From the cell containing the given text, extract its center point as [X, Y] coordinate. 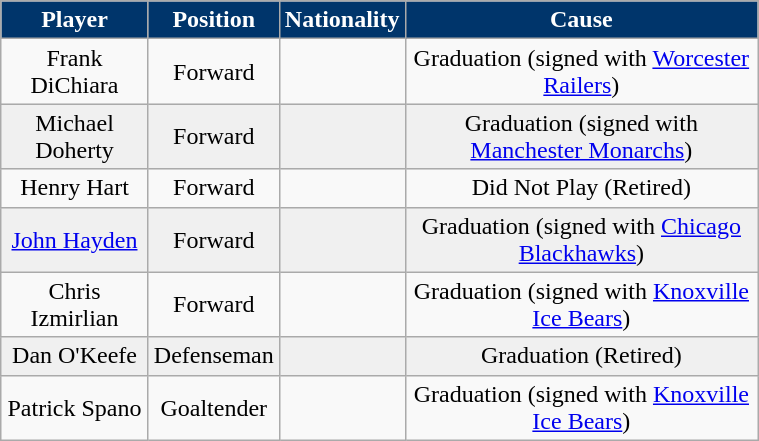
Graduation (signed with Manchester Monarchs) [582, 136]
Position [214, 20]
Did Not Play (Retired) [582, 188]
Patrick Spano [75, 408]
Graduation (Retired) [582, 356]
Graduation (signed with Chicago Blackhawks) [582, 240]
Chris Izmirlian [75, 304]
Graduation (signed with Worcester Railers) [582, 72]
Nationality [342, 20]
Michael Doherty [75, 136]
Player [75, 20]
Henry Hart [75, 188]
Defenseman [214, 356]
Frank DiChiara [75, 72]
John Hayden [75, 240]
Goaltender [214, 408]
Dan O'Keefe [75, 356]
Cause [582, 20]
